Return the [x, y] coordinate for the center point of the cell that contains the specified text.  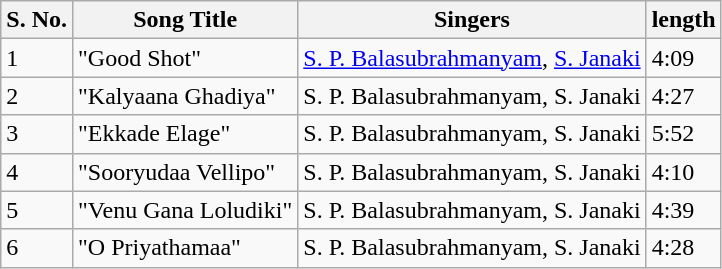
1 [37, 58]
5:52 [684, 134]
6 [37, 248]
"Good Shot" [184, 58]
4:39 [684, 210]
Singers [472, 20]
5 [37, 210]
4:10 [684, 172]
S. No. [37, 20]
4:09 [684, 58]
Song Title [184, 20]
2 [37, 96]
length [684, 20]
"Kalyaana Ghadiya" [184, 96]
"Ekkade Elage" [184, 134]
4:27 [684, 96]
"O Priyathamaa" [184, 248]
3 [37, 134]
4:28 [684, 248]
"Venu Gana Loludiki" [184, 210]
"Sooryudaa Vellipo" [184, 172]
4 [37, 172]
